Return [x, y] of the center of cell containing provided text 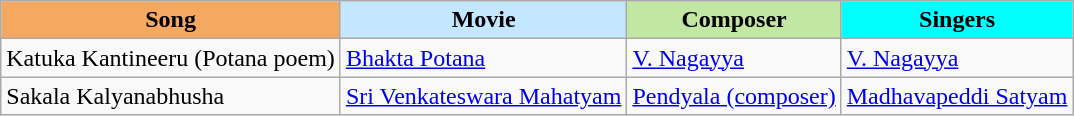
Pendyala (composer) [734, 96]
Singers [957, 20]
Movie [484, 20]
Katuka Kantineeru (Potana poem) [171, 58]
Madhavapeddi Satyam [957, 96]
Composer [734, 20]
Sakala Kalyanabhusha [171, 96]
Sri Venkateswara Mahatyam [484, 96]
Bhakta Potana [484, 58]
Song [171, 20]
